From the cell containing the given text, extract its center point as [x, y] coordinate. 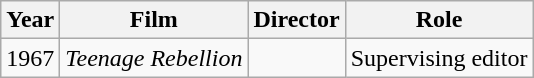
Film [154, 20]
1967 [30, 58]
Supervising editor [439, 58]
Director [296, 20]
Teenage Rebellion [154, 58]
Role [439, 20]
Year [30, 20]
